Return the [x, y] coordinate for the center point of the cell that contains the specified text.  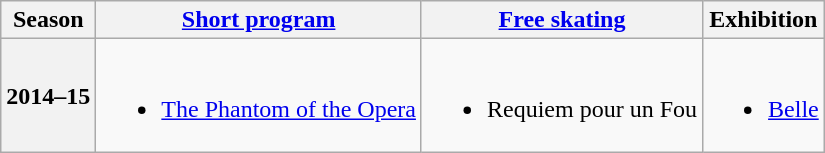
Free skating [562, 20]
The Phantom of the Opera [259, 96]
Requiem pour un Fou [562, 96]
Exhibition [764, 20]
Short program [259, 20]
2014–15 [48, 96]
Belle [764, 96]
Season [48, 20]
